Search for the cell housing the specified text and yield its [X, Y] center coordinate. 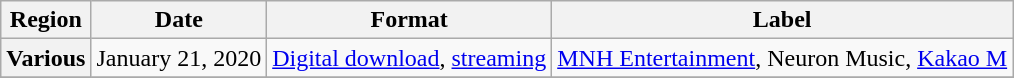
Region [46, 20]
January 21, 2020 [179, 58]
MNH Entertainment, Neuron Music, Kakao M [782, 58]
Format [410, 20]
Digital download, streaming [410, 58]
Various [46, 58]
Date [179, 20]
Label [782, 20]
